Locate the cell with the specified text and output its (X, Y) center coordinate. 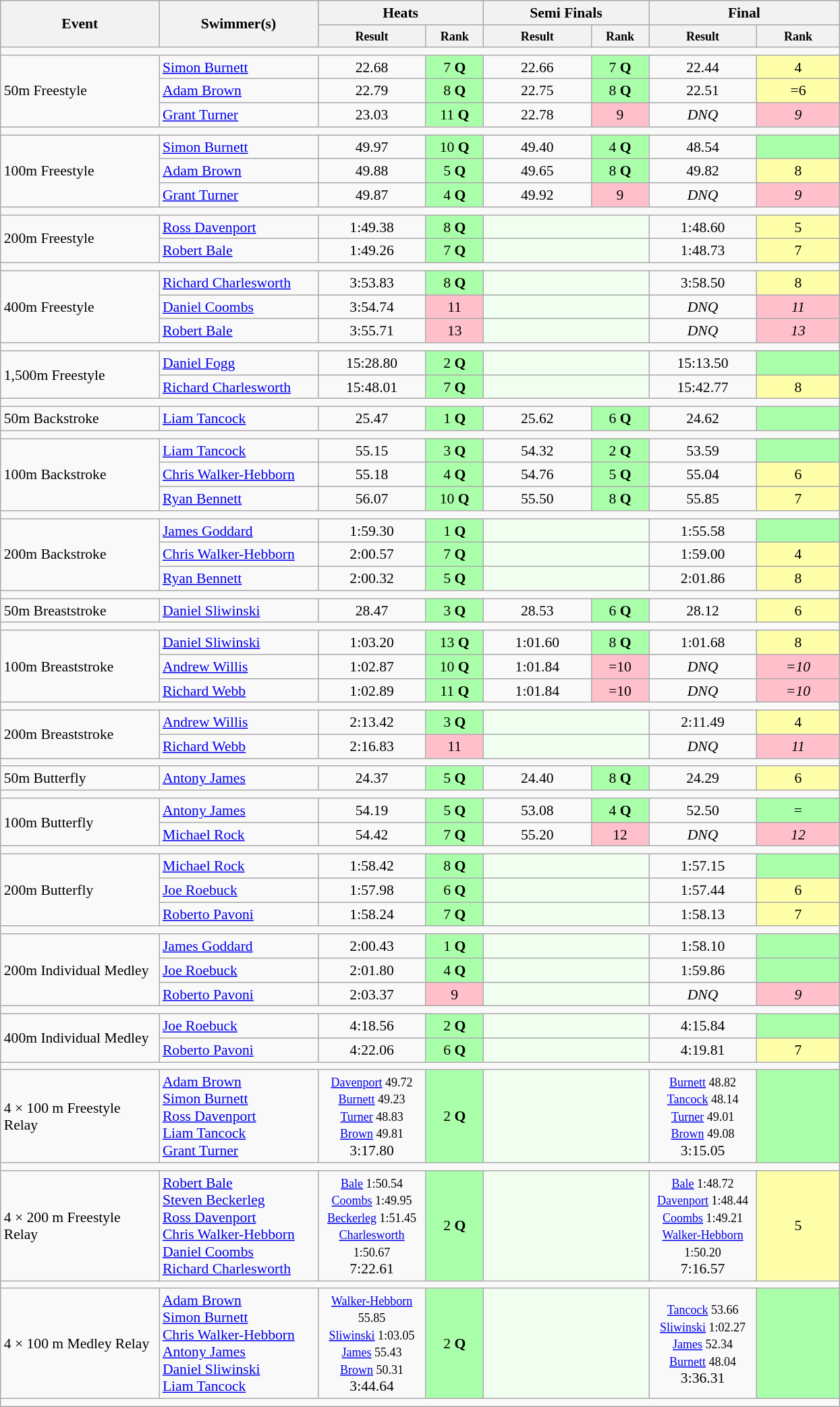
4 × 100 m Freestyle Relay (80, 1117)
54.76 (537, 475)
24.40 (537, 779)
Tancock 53.66Sliwinski 1:02.27James 52.34Burnett 48.043:36.31 (703, 1344)
50m Backstroke (80, 419)
Adam BrownSimon BurnettRoss DavenportLiam TancockGrant Turner (239, 1117)
28.47 (372, 611)
3:58.50 (703, 283)
Robert BaleSteven BeckerlegRoss DavenportChris Walker-HebbornDaniel CoombsRichard Charlesworth (239, 1225)
Event (80, 24)
56.07 (372, 499)
22.75 (537, 91)
2:11.49 (703, 723)
200m Individual Medley (80, 970)
15:28.80 (372, 363)
400m Individual Medley (80, 1038)
200m Backstroke (80, 555)
Final (745, 13)
2:00.32 (372, 579)
1:55.58 (703, 531)
55.18 (372, 475)
100m Backstroke (80, 475)
1:58.24 (372, 914)
1:01.68 (703, 642)
1:59.86 (703, 970)
4:19.81 (703, 1050)
4:22.06 (372, 1050)
49.40 (537, 147)
3:55.71 (372, 331)
22.44 (703, 67)
49.92 (537, 195)
4 × 100 m Medley Relay (80, 1344)
1:59.30 (372, 531)
28.12 (703, 611)
54.42 (372, 835)
= (799, 810)
1:57.44 (703, 890)
22.51 (703, 91)
1:57.98 (372, 890)
1:49.26 (372, 251)
49.97 (372, 147)
55.85 (703, 499)
1:49.38 (372, 227)
53.59 (703, 451)
1:59.00 (703, 555)
2:00.57 (372, 555)
Burnett 48.82Tancock 48.14Turner 49.01Brown 49.083:15.05 (703, 1117)
50m Butterfly (80, 779)
Daniel Fogg (239, 363)
Adam BrownSimon BurnettChris Walker-HebbornAntony JamesDaniel SliwinskiLiam Tancock (239, 1344)
2:13.42 (372, 723)
25.62 (537, 419)
1:02.87 (372, 667)
54.32 (537, 451)
2:16.83 (372, 746)
200m Breaststroke (80, 734)
28.53 (537, 611)
Semi Finals (565, 13)
22.79 (372, 91)
1,500m Freestyle (80, 375)
Bale 1:48.72Davenport 1:48.44Coombs 1:49.21Walker-Hebborn 1:50.207:16.57 (703, 1225)
3:53.83 (372, 283)
1:57.15 (703, 866)
Daniel Coombs (239, 307)
25.47 (372, 419)
2:03.37 (372, 995)
22.66 (537, 67)
49.88 (372, 171)
24.62 (703, 419)
48.54 (703, 147)
50m Breaststroke (80, 611)
1:48.60 (703, 227)
50m Freestyle (80, 92)
200m Butterfly (80, 891)
15:13.50 (703, 363)
Heats (401, 13)
2:00.43 (372, 946)
4 × 200 m Freestyle Relay (80, 1225)
4:15.84 (703, 1026)
1:58.13 (703, 914)
22.78 (537, 115)
2:01.80 (372, 970)
100m Butterfly (80, 822)
1:48.73 (703, 251)
15:42.77 (703, 387)
100m Breaststroke (80, 667)
100m Freestyle (80, 171)
1:02.89 (372, 691)
22.68 (372, 67)
24.29 (703, 779)
1:58.10 (703, 946)
13 Q (455, 642)
24.37 (372, 779)
1:03.20 (372, 642)
Davenport 49.72Burnett 49.23Turner 48.83Brown 49.813:17.80 (372, 1117)
49.82 (703, 171)
54.19 (372, 810)
55.50 (537, 499)
Walker-Hebborn 55.85Sliwinski 1:03.05James 55.43Brown 50.313:44.64 (372, 1344)
Swimmer(s) (239, 24)
49.87 (372, 195)
Ross Davenport (239, 227)
55.20 (537, 835)
Bale 1:50.54Coombs 1:49.95Beckerleg 1:51.45Charlesworth 1:50.677:22.61 (372, 1225)
=6 (799, 91)
55.15 (372, 451)
52.50 (703, 810)
1:01.60 (537, 642)
53.08 (537, 810)
49.65 (537, 171)
1:58.42 (372, 866)
4:18.56 (372, 1026)
23.03 (372, 115)
2:01.86 (703, 579)
200m Freestyle (80, 239)
3:54.74 (372, 307)
55.04 (703, 475)
15:48.01 (372, 387)
400m Freestyle (80, 306)
